Scan for the cell matching the given text and deliver its (x, y) coordinate at center. 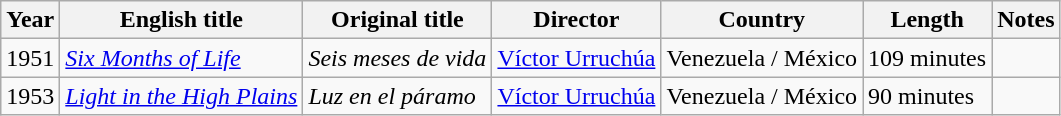
Original title (398, 20)
Seis meses de vida (398, 58)
Length (928, 20)
1951 (30, 58)
90 minutes (928, 96)
109 minutes (928, 58)
English title (182, 20)
Light in the High Plains (182, 96)
1953 (30, 96)
Director (576, 20)
Luz en el páramo (398, 96)
Year (30, 20)
Six Months of Life (182, 58)
Notes (1026, 20)
Country (762, 20)
